Detect which cell encompasses the target text, then output its [X, Y] center coordinate. 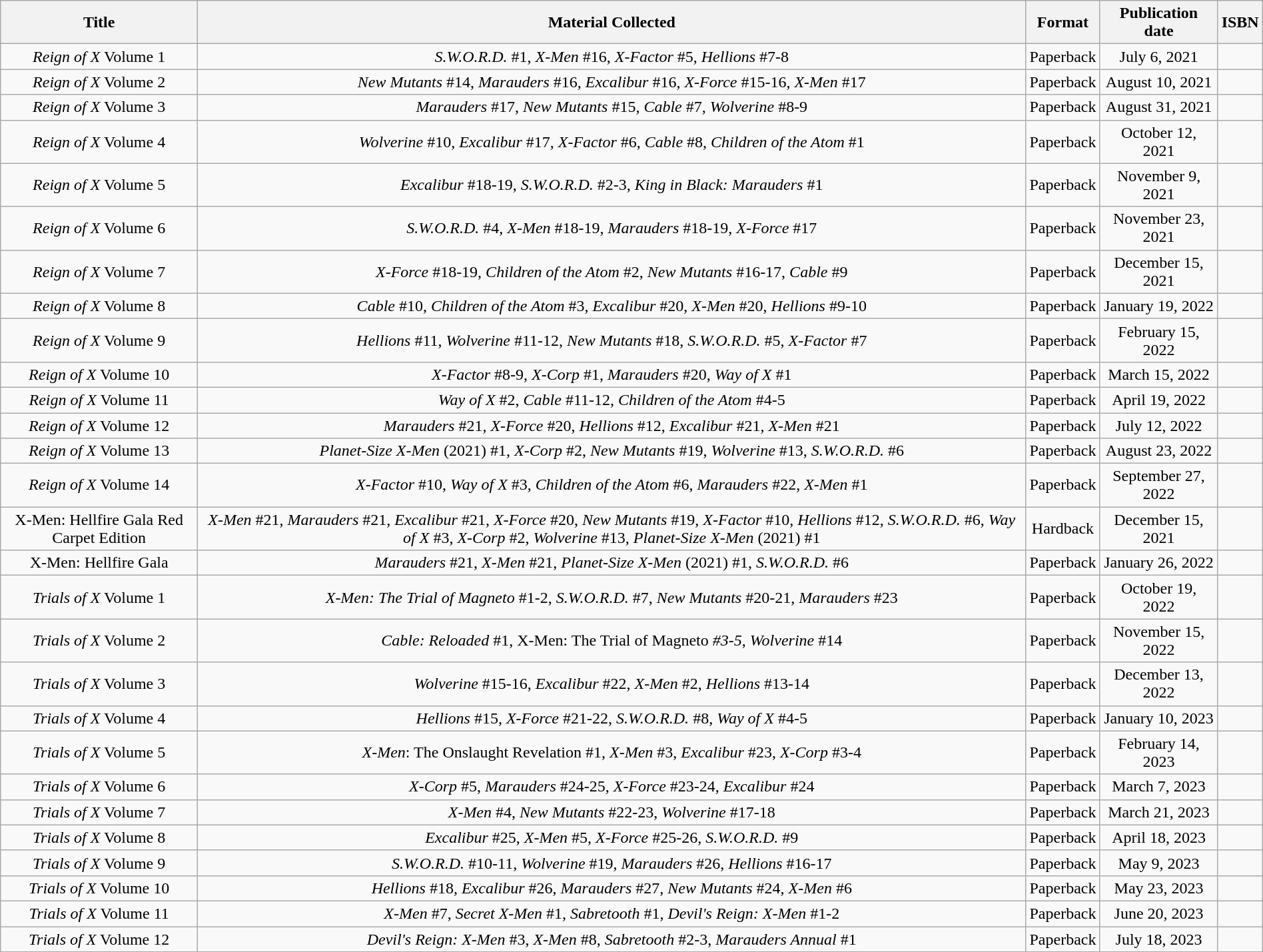
New Mutants #14, Marauders #16, Excalibur #16, X-Force #15-16, X-Men #17 [612, 82]
X-Factor #8-9, X-Corp #1, Marauders #20, Way of X #1 [612, 374]
Trials of X Volume 1 [99, 597]
Devil's Reign: X-Men #3, X-Men #8, Sabretooth #2-3, Marauders Annual #1 [612, 939]
Reign of X Volume 4 [99, 141]
February 15, 2022 [1159, 340]
October 12, 2021 [1159, 141]
X-Men: Hellfire Gala Red Carpet Edition [99, 529]
January 19, 2022 [1159, 306]
Reign of X Volume 3 [99, 107]
X-Men #7, Secret X-Men #1, Sabretooth #1, Devil's Reign: X-Men #1-2 [612, 913]
Trials of X Volume 12 [99, 939]
November 15, 2022 [1159, 641]
January 10, 2023 [1159, 718]
Reign of X Volume 11 [99, 400]
Trials of X Volume 5 [99, 753]
May 9, 2023 [1159, 863]
X-Force #18-19, Children of the Atom #2, New Mutants #16-17, Cable #9 [612, 272]
S.W.O.R.D. #4, X-Men #18-19, Marauders #18-19, X-Force #17 [612, 228]
November 23, 2021 [1159, 228]
Planet-Size X-Men (2021) #1, X-Corp #2, New Mutants #19, Wolverine #13, S.W.O.R.D. #6 [612, 451]
Reign of X Volume 9 [99, 340]
April 19, 2022 [1159, 400]
Way of X #2, Cable #11-12, Children of the Atom #4-5 [612, 400]
July 6, 2021 [1159, 57]
Reign of X Volume 2 [99, 82]
X-Men: Hellfire Gala [99, 563]
Excalibur #25, X-Men #5, X-Force #25-26, S.W.O.R.D. #9 [612, 837]
Format [1063, 23]
Reign of X Volume 14 [99, 485]
Trials of X Volume 10 [99, 888]
Reign of X Volume 13 [99, 451]
Trials of X Volume 6 [99, 787]
March 7, 2023 [1159, 787]
Wolverine #10, Excalibur #17, X-Factor #6, Cable #8, Children of the Atom #1 [612, 141]
Wolverine #15-16, Excalibur #22, X-Men #2, Hellions #13-14 [612, 684]
Trials of X Volume 4 [99, 718]
Trials of X Volume 11 [99, 913]
Trials of X Volume 8 [99, 837]
X-Men: The Onslaught Revelation #1, X-Men #3, Excalibur #23, X-Corp #3-4 [612, 753]
Marauders #21, X-Force #20, Hellions #12, Excalibur #21, X-Men #21 [612, 426]
September 27, 2022 [1159, 485]
Publication date [1159, 23]
July 18, 2023 [1159, 939]
Reign of X Volume 5 [99, 185]
Reign of X Volume 8 [99, 306]
Reign of X Volume 6 [99, 228]
Trials of X Volume 3 [99, 684]
Hellions #18, Excalibur #26, Marauders #27, New Mutants #24, X-Men #6 [612, 888]
Reign of X Volume 1 [99, 57]
August 10, 2021 [1159, 82]
October 19, 2022 [1159, 597]
Hardback [1063, 529]
Hellions #11, Wolverine #11-12, New Mutants #18, S.W.O.R.D. #5, X-Factor #7 [612, 340]
S.W.O.R.D. #1, X-Men #16, X-Factor #5, Hellions #7-8 [612, 57]
X-Men: The Trial of Magneto #1-2, S.W.O.R.D. #7, New Mutants #20-21, Marauders #23 [612, 597]
Cable #10, Children of the Atom #3, Excalibur #20, X-Men #20, Hellions #9-10 [612, 306]
Material Collected [612, 23]
November 9, 2021 [1159, 185]
Marauders #17, New Mutants #15, Cable #7, Wolverine #8-9 [612, 107]
August 31, 2021 [1159, 107]
July 12, 2022 [1159, 426]
June 20, 2023 [1159, 913]
Trials of X Volume 7 [99, 812]
S.W.O.R.D. #10-11, Wolverine #19, Marauders #26, Hellions #16-17 [612, 863]
January 26, 2022 [1159, 563]
March 21, 2023 [1159, 812]
ISBN [1240, 23]
X-Corp #5, Marauders #24-25, X-Force #23-24, Excalibur #24 [612, 787]
Reign of X Volume 10 [99, 374]
Marauders #21, X-Men #21, Planet-Size X-Men (2021) #1, S.W.O.R.D. #6 [612, 563]
X-Men #4, New Mutants #22-23, Wolverine #17-18 [612, 812]
Trials of X Volume 9 [99, 863]
Hellions #15, X-Force #21-22, S.W.O.R.D. #8, Way of X #4-5 [612, 718]
Reign of X Volume 7 [99, 272]
Reign of X Volume 12 [99, 426]
December 13, 2022 [1159, 684]
Excalibur #18-19, S.W.O.R.D. #2-3, King in Black: Marauders #1 [612, 185]
Title [99, 23]
August 23, 2022 [1159, 451]
X-Factor #10, Way of X #3, Children of the Atom #6, Marauders #22, X-Men #1 [612, 485]
May 23, 2023 [1159, 888]
April 18, 2023 [1159, 837]
March 15, 2022 [1159, 374]
February 14, 2023 [1159, 753]
Cable: Reloaded #1, X-Men: The Trial of Magneto #3-5, Wolverine #14 [612, 641]
Trials of X Volume 2 [99, 641]
